Identify which cell holds the provided text, then report its (X, Y) central coordinate. 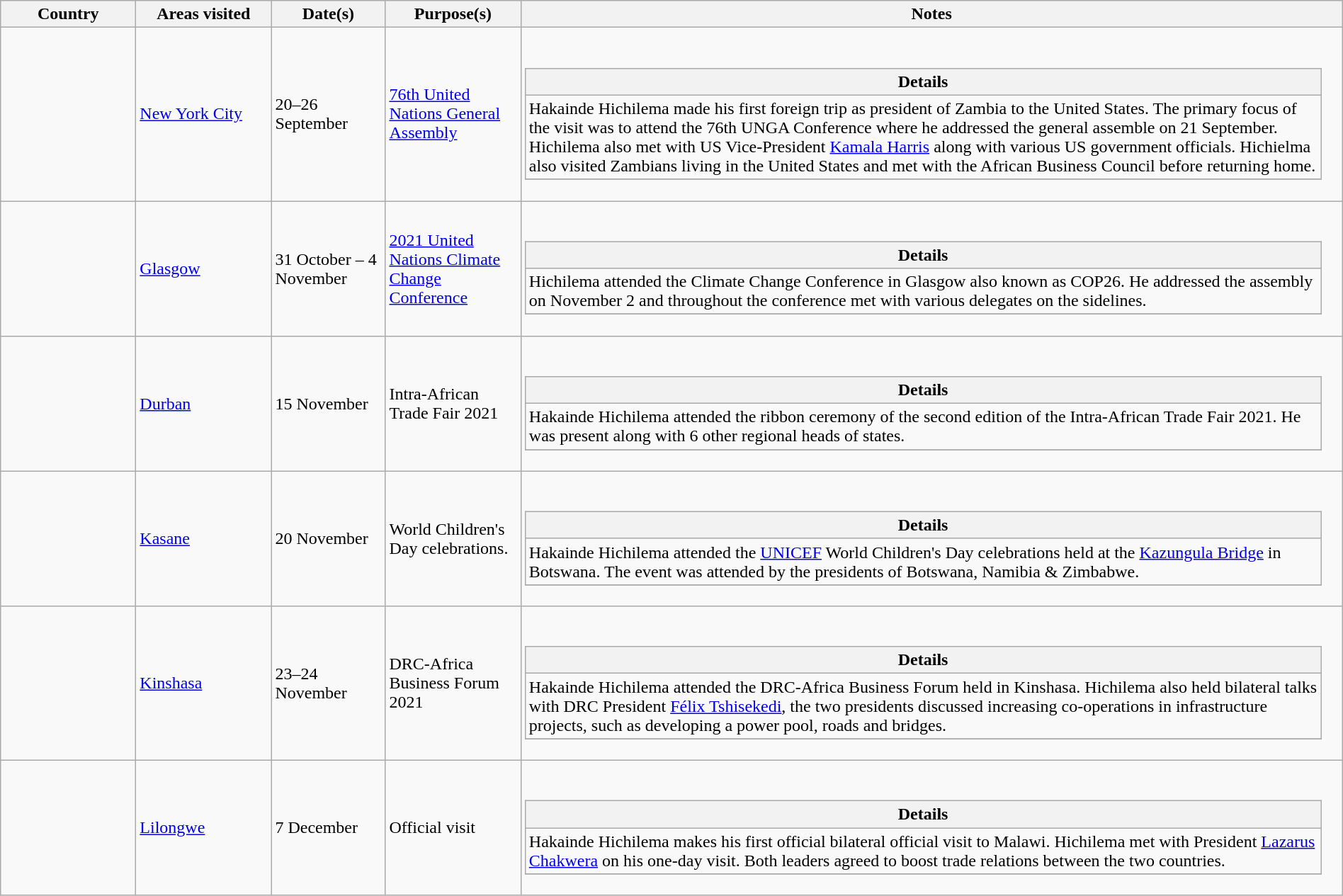
Official visit (453, 827)
Durban (204, 404)
New York City (204, 115)
Glasgow (204, 269)
2021 United Nations Climate Change Conference (453, 269)
7 December (329, 827)
DRC-Africa Business Forum 2021 (453, 684)
76th United Nations General Assembly (453, 115)
23–24 November (329, 684)
Kasane (204, 538)
World Children's Day celebrations. (453, 538)
Purpose(s) (453, 14)
31 October – 4 November (329, 269)
20–26 September (329, 115)
Country (68, 14)
Intra-African Trade Fair 2021 (453, 404)
Kinshasa (204, 684)
Date(s) (329, 14)
Notes (931, 14)
15 November (329, 404)
20 November (329, 538)
Lilongwe (204, 827)
Areas visited (204, 14)
